Capture the cell that displays the provided text and extract its [X, Y] central coordinate. 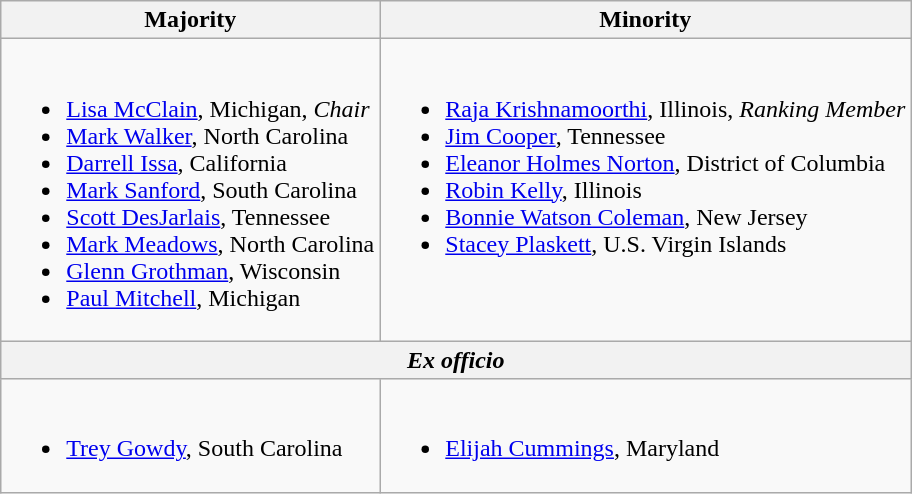
Trey Gowdy, South Carolina [190, 436]
Ex officio [456, 360]
Minority [646, 20]
Elijah Cummings, Maryland [646, 436]
Majority [190, 20]
